Capture the cell that displays the provided text and extract its (X, Y) central coordinate. 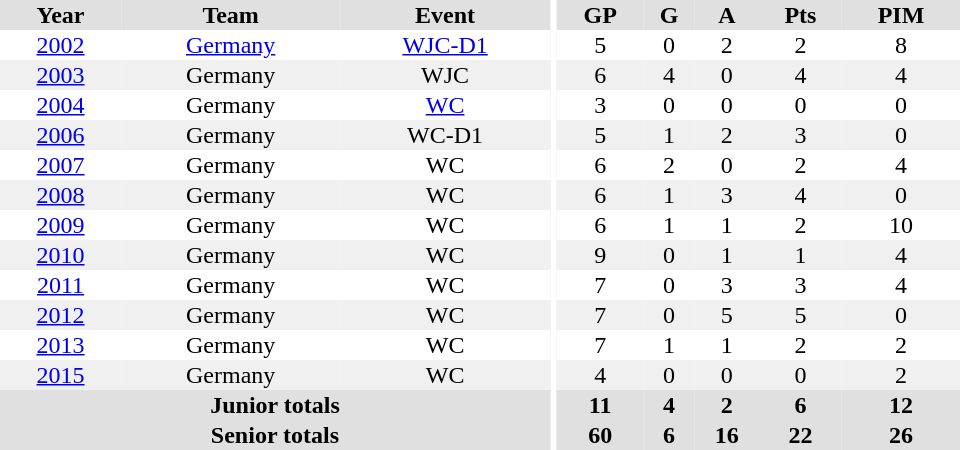
2002 (60, 45)
2008 (60, 195)
Year (60, 15)
2007 (60, 165)
GP (600, 15)
2009 (60, 225)
9 (600, 255)
Senior totals (275, 435)
2004 (60, 105)
16 (727, 435)
Junior totals (275, 405)
22 (800, 435)
2003 (60, 75)
8 (901, 45)
2013 (60, 345)
11 (600, 405)
10 (901, 225)
G (668, 15)
2012 (60, 315)
60 (600, 435)
2006 (60, 135)
WJC-D1 (445, 45)
12 (901, 405)
2011 (60, 285)
2015 (60, 375)
A (727, 15)
PIM (901, 15)
Pts (800, 15)
2010 (60, 255)
26 (901, 435)
WC-D1 (445, 135)
Team (230, 15)
Event (445, 15)
WJC (445, 75)
